Locate the cell with the specified text and output its (X, Y) center coordinate. 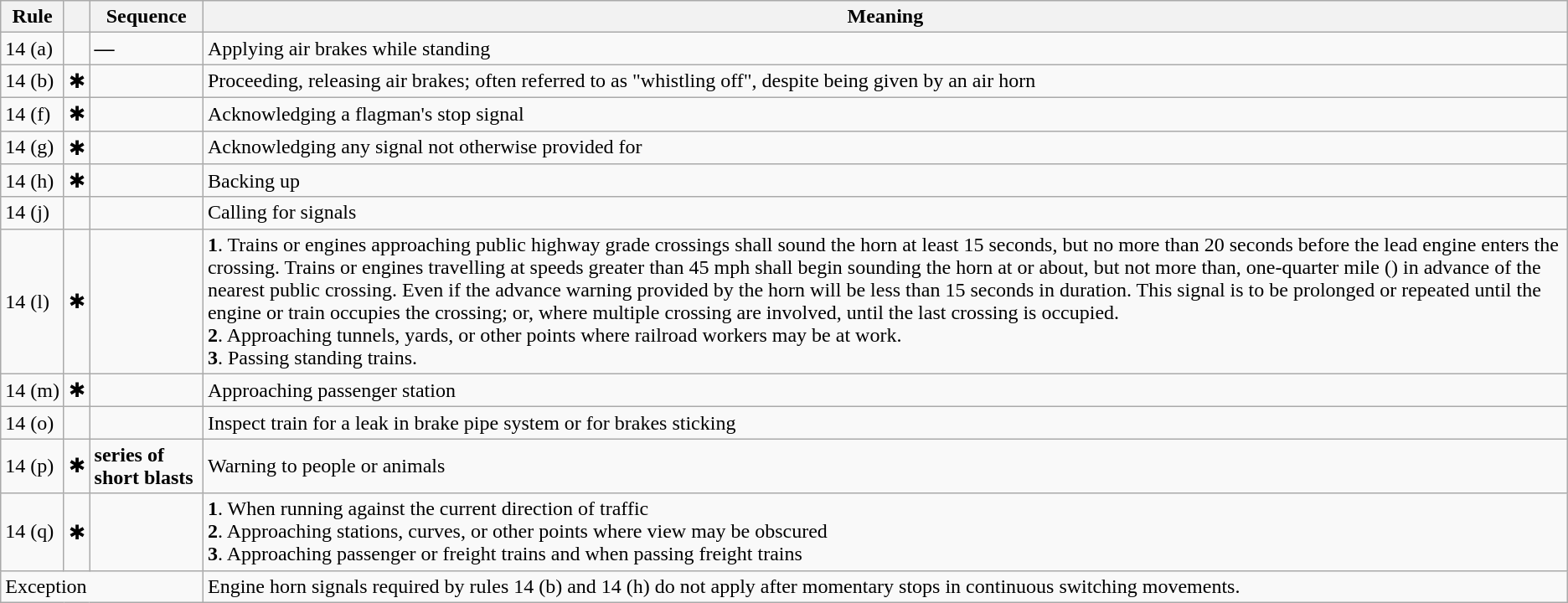
Calling for signals (885, 213)
Inspect train for a leak in brake pipe system or for brakes sticking (885, 423)
14 (f) (33, 114)
14 (o) (33, 423)
series of short blasts (146, 466)
Warning to people or animals (885, 466)
14 (q) (33, 532)
Sequence (146, 17)
14 (m) (33, 390)
Approaching passenger station (885, 390)
Acknowledging any signal not otherwise provided for (885, 147)
Rule (33, 17)
14 (b) (33, 81)
14 (h) (33, 181)
14 (g) (33, 147)
Backing up (885, 181)
Engine horn signals required by rules 14 (b) and 14 (h) do not apply after momentary stops in continuous switching movements. (885, 586)
Meaning (885, 17)
14 (j) (33, 213)
14 (a) (33, 49)
— (146, 49)
14 (p) (33, 466)
Proceeding, releasing air brakes; often referred to as "whistling off", despite being given by an air horn (885, 81)
Exception (102, 586)
14 (l) (33, 301)
Applying air brakes while standing (885, 49)
Acknowledging a flagman's stop signal (885, 114)
